Pinpoint the cell where the given text exists, returning its (x, y) midpoint coordinate. 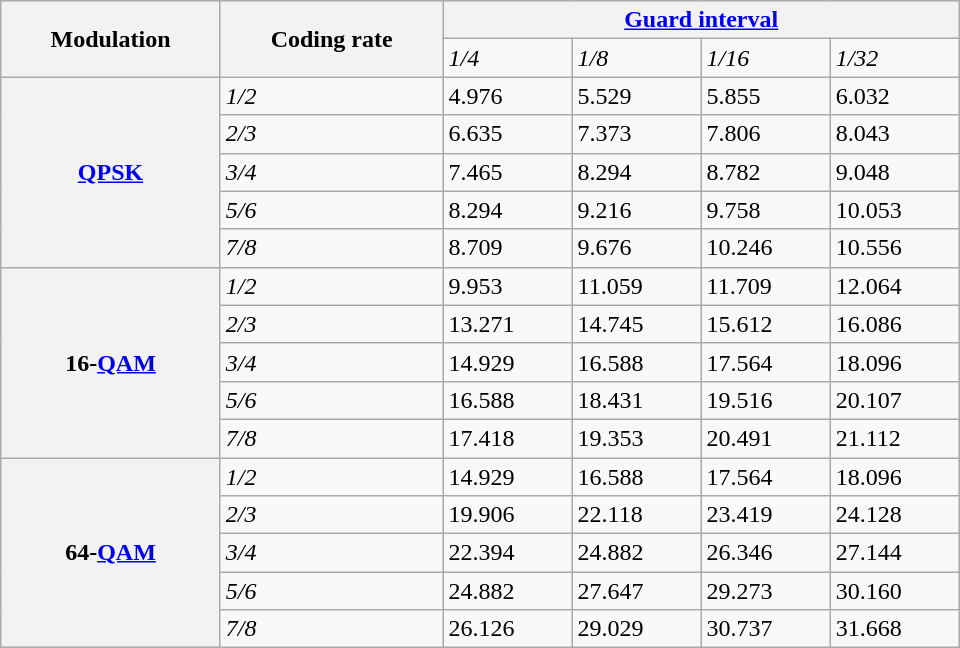
21.112 (894, 438)
30.737 (766, 629)
6.635 (508, 134)
26.126 (508, 629)
12.064 (894, 286)
10.053 (894, 210)
22.394 (508, 553)
11.059 (636, 286)
27.647 (636, 591)
16.086 (894, 324)
29.273 (766, 591)
31.668 (894, 629)
29.029 (636, 629)
1/32 (894, 58)
QPSK (110, 172)
22.118 (636, 515)
19.353 (636, 438)
20.491 (766, 438)
18.431 (636, 400)
26.346 (766, 553)
10.246 (766, 248)
8.782 (766, 172)
19.906 (508, 515)
10.556 (894, 248)
9.758 (766, 210)
8.709 (508, 248)
9.676 (636, 248)
1/16 (766, 58)
Modulation (110, 39)
8.043 (894, 134)
20.107 (894, 400)
64-QAM (110, 553)
5.529 (636, 96)
6.032 (894, 96)
9.048 (894, 172)
24.128 (894, 515)
Guard interval (701, 20)
23.419 (766, 515)
16-QAM (110, 362)
15.612 (766, 324)
13.271 (508, 324)
5.855 (766, 96)
4.976 (508, 96)
Coding rate (332, 39)
11.709 (766, 286)
19.516 (766, 400)
14.745 (636, 324)
1/4 (508, 58)
7.465 (508, 172)
27.144 (894, 553)
7.806 (766, 134)
9.216 (636, 210)
1/8 (636, 58)
17.418 (508, 438)
7.373 (636, 134)
30.160 (894, 591)
9.953 (508, 286)
